Identify which cell holds the provided text, then report its [X, Y] central coordinate. 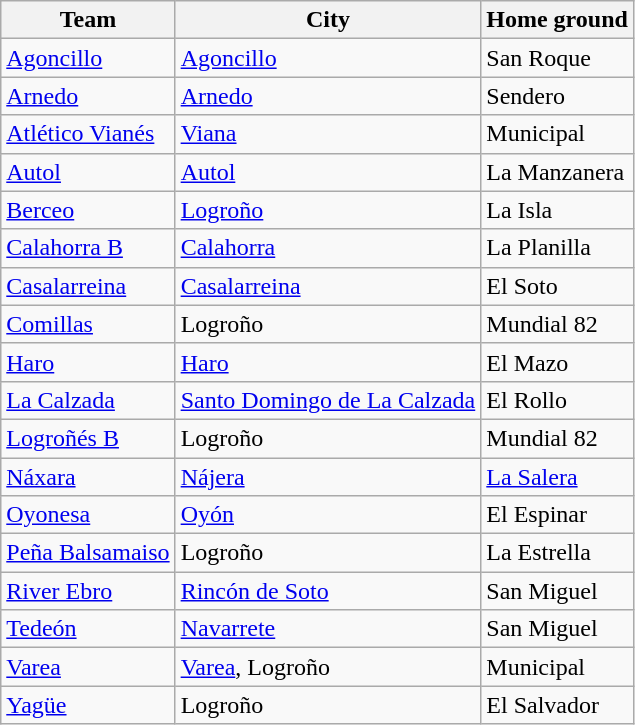
Calahorra B [88, 248]
Nájera [328, 477]
River Ebro [88, 591]
El Espinar [558, 515]
Navarrete [328, 629]
Varea, Logroño [328, 667]
La Salera [558, 477]
Oyón [328, 515]
La Isla [558, 210]
El Rollo [558, 400]
Náxara [88, 477]
Comillas [88, 324]
El Soto [558, 286]
La Planilla [558, 248]
Oyonesa [88, 515]
El Salvador [558, 705]
Team [88, 20]
La Manzanera [558, 172]
El Mazo [558, 362]
San Roque [558, 58]
Home ground [558, 20]
Varea [88, 667]
Atlético Vianés [88, 134]
Sendero [558, 96]
Berceo [88, 210]
Tedeón [88, 629]
Logroñés B [88, 438]
La Calzada [88, 400]
Santo Domingo de La Calzada [328, 400]
Calahorra [328, 248]
Viana [328, 134]
La Estrella [558, 553]
Rincón de Soto [328, 591]
City [328, 20]
Yagüe [88, 705]
Peña Balsamaiso [88, 553]
